Return (X, Y) of the center of cell containing provided text 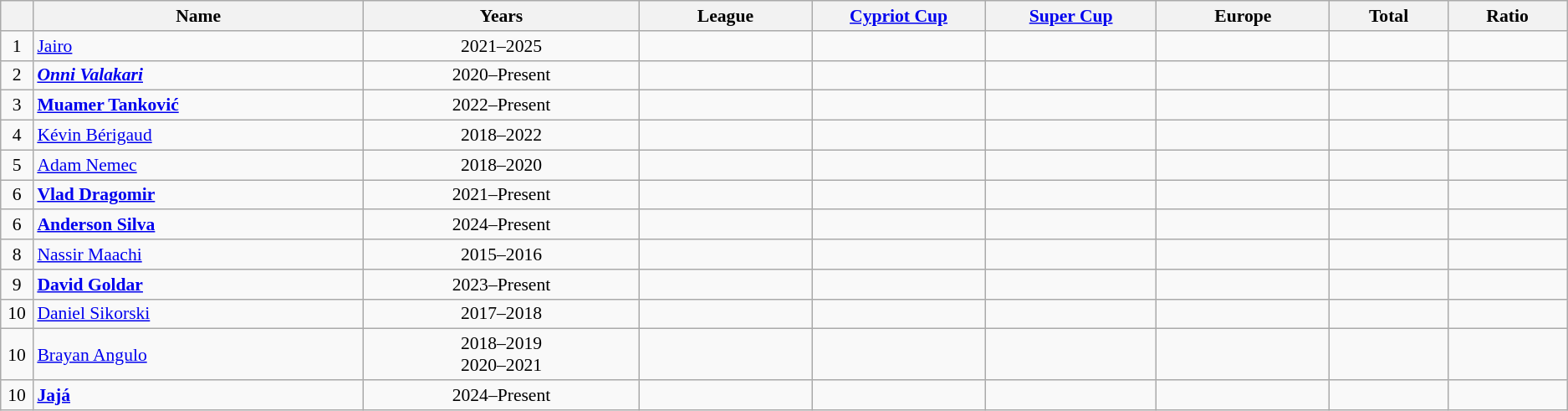
2021–2025 (502, 46)
Total (1389, 16)
5 (17, 165)
League (726, 16)
3 (17, 105)
2018–2019 2020–2021 (502, 355)
2015–2016 (502, 254)
9 (17, 285)
Vlad Dragomir (198, 195)
2018–2020 (502, 165)
Muamer Tanković (198, 105)
4 (17, 136)
Jairo (198, 46)
Cypriot Cup (899, 16)
8 (17, 254)
2022–Present (502, 105)
Adam Nemec (198, 165)
2017–2018 (502, 314)
Daniel Sikorski (198, 314)
Onni Valakari (198, 75)
Super Cup (1070, 16)
2018–2022 (502, 136)
Brayan Angulo (198, 355)
Anderson Silva (198, 225)
David Goldar (198, 285)
Europe (1243, 16)
Name (198, 16)
Nassir Maachi (198, 254)
Jajá (198, 395)
2021–Present (502, 195)
2023–Present (502, 285)
2020–Present (502, 75)
1 (17, 46)
Years (502, 16)
2 (17, 75)
Ratio (1507, 16)
Kévin Bérigaud (198, 136)
